Determine the [X, Y] coordinate at the center of the cell enclosing the given text.  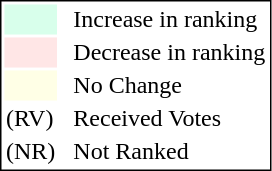
Decrease in ranking [170, 53]
Not Ranked [170, 151]
(RV) [30, 119]
No Change [170, 85]
(NR) [30, 151]
Increase in ranking [170, 19]
Received Votes [170, 119]
